Identify which cell holds the provided text, then report its [X, Y] central coordinate. 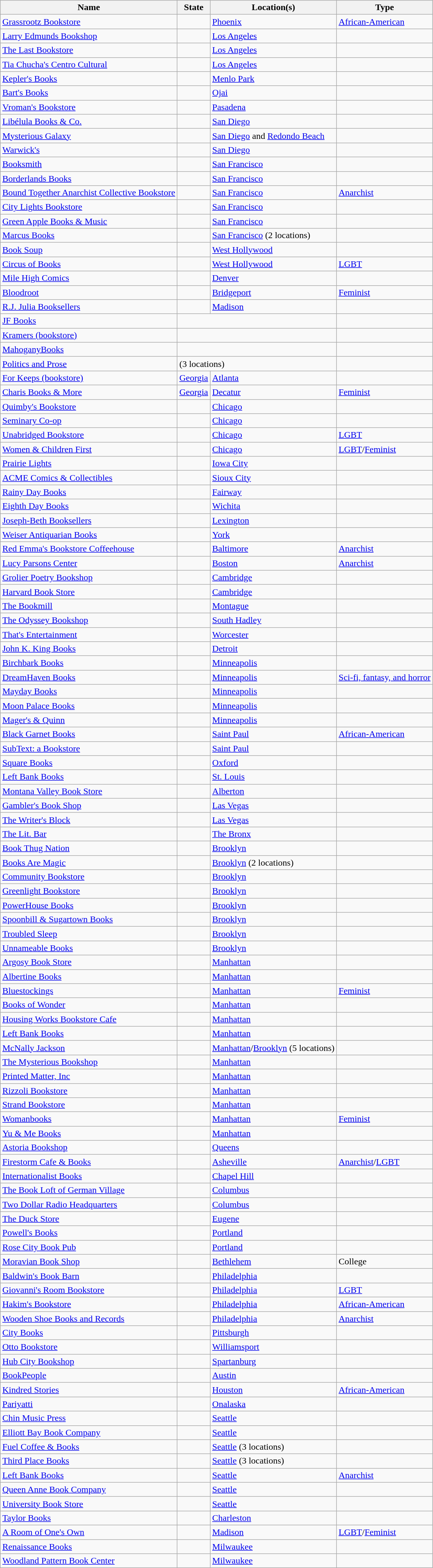
Two Dollar Radio Headquarters [89, 1204]
Ojai [274, 93]
City Lights Bookstore [89, 207]
McNally Jackson [89, 1048]
Sioux City [274, 478]
Spoonbill & Sugartown Books [89, 920]
Fairway [274, 492]
Booksmith [89, 164]
R.J. Julia Booksellers [89, 307]
Wooden Shoe Books and Records [89, 1318]
BookPeople [89, 1376]
Bridgeport [274, 292]
Boston [274, 563]
Yu & Me Books [89, 1133]
Harvard Book Store [89, 592]
Baltimore [274, 549]
Grassrootz Bookstore [89, 22]
Taylor Books [89, 1518]
Williamsport [274, 1347]
Lucy Parsons Center [89, 563]
The Duck Store [89, 1219]
Books of Wonder [89, 1005]
Kramers (bookstore) [89, 335]
Community Bookstore [89, 877]
Lexington [274, 520]
Powell's Books [89, 1233]
Rainy Day Books [89, 492]
Astoria Bookshop [89, 1148]
SubText: a Bookstore [89, 748]
Type [385, 7]
The Last Bookstore [89, 50]
Montague [274, 606]
Hub City Bookshop [89, 1361]
Internationalist Books [89, 1176]
Charleston [274, 1518]
Borderlands Books [89, 179]
Women & Children First [89, 449]
Spartanburg [274, 1361]
Moon Palace Books [89, 706]
Charis Books & More [89, 392]
Decatur [274, 392]
Eugene [274, 1219]
St. Louis [274, 777]
Troubled Sleep [89, 934]
A Room of One's Own [89, 1532]
The Book Loft of German Village [89, 1190]
Manhattan/Brooklyn (5 locations) [274, 1048]
Name [89, 7]
Baldwin's Book Barn [89, 1276]
Firestorm Cafe & Books [89, 1162]
Bloodroot [89, 292]
Mayday Books [89, 692]
Pariyatti [89, 1404]
Warwick's [89, 150]
Book Thug Nation [89, 848]
The Bookmill [89, 606]
Printed Matter, Inc [89, 1076]
Detroit [274, 649]
Unnameable Books [89, 948]
Chapel Hill [274, 1176]
Location(s) [274, 7]
MahoganyBooks [89, 349]
Renaissance Books [89, 1547]
Libélula Books & Co. [89, 121]
Menlo Park [274, 79]
Worcester [274, 635]
Birchbark Books [89, 663]
Bethlehem [274, 1261]
Asheville [274, 1162]
Houston [274, 1390]
York [274, 535]
Pasadena [274, 107]
Third Place Books [89, 1461]
Red Emma's Bookstore Coffeehouse [89, 549]
Argosy Book Store [89, 962]
Hakim's Bookstore [89, 1304]
Larry Edmunds Bookshop [89, 36]
University Book Store [89, 1504]
Otto Bookstore [89, 1347]
Greenlight Bookstore [89, 891]
Montana Valley Book Store [89, 791]
John K. King Books [89, 649]
Books Are Magic [89, 862]
San Diego and Redondo Beach [274, 136]
Anarchist/LGBT [385, 1162]
College [385, 1261]
Black Garnet Books [89, 734]
DreamHaven Books [89, 677]
Onalaska [274, 1404]
Wichita [274, 506]
Queens [274, 1148]
Woodland Pattern Book Center [89, 1561]
Moravian Book Shop [89, 1261]
(3 locations) [257, 364]
Weiser Antiquarian Books [89, 535]
Rose City Book Pub [89, 1247]
The Mysterious Bookshop [89, 1062]
San Francisco (2 locations) [274, 235]
Giovanni's Room Bookstore [89, 1290]
Chin Music Press [89, 1418]
Iowa City [274, 464]
Book Soup [89, 250]
Brooklyn (2 locations) [274, 862]
Gambler's Book Shop [89, 805]
Eighth Day Books [89, 506]
The Lit. Bar [89, 834]
Bound Together Anarchist Collective Bookstore [89, 193]
Kepler's Books [89, 79]
Atlanta [274, 378]
The Bronx [274, 834]
Joseph-Beth Booksellers [89, 520]
Queen Anne Book Company [89, 1489]
Albertine Books [89, 976]
Unabridged Bookstore [89, 435]
Elliott Bay Book Company [89, 1432]
Tia Chucha's Centro Cultural [89, 64]
Womanbooks [89, 1119]
Square Books [89, 763]
Grolier Poetry Bookshop [89, 577]
City Books [89, 1333]
South Hadley [274, 620]
State [194, 7]
Mile High Comics [89, 278]
Austin [274, 1376]
Bluestockings [89, 991]
Green Apple Books & Music [89, 221]
Alberton [274, 791]
Phoenix [274, 22]
Prairie Lights [89, 464]
Pittsburgh [274, 1333]
Mager's & Quinn [89, 720]
That's Entertainment [89, 635]
Denver [274, 278]
The Writer's Block [89, 820]
JF Books [89, 321]
Mysterious Galaxy [89, 136]
PowerHouse Books [89, 905]
Quimby's Bookstore [89, 406]
Rizzoli Bookstore [89, 1091]
Fuel Coffee & Books [89, 1447]
Politics and Prose [89, 364]
ACME Comics & Collectibles [89, 478]
Sci-fi, fantasy, and horror [385, 677]
Oxford [274, 763]
For Keeps (bookstore) [89, 378]
Strand Bookstore [89, 1105]
Circus of Books [89, 264]
Housing Works Bookstore Cafe [89, 1019]
Seminary Co-op [89, 421]
Kindred Stories [89, 1390]
The Odyssey Bookshop [89, 620]
Bart's Books [89, 93]
Vroman's Bookstore [89, 107]
Marcus Books [89, 235]
